Locate the cell with the specified text and output its (x, y) center coordinate. 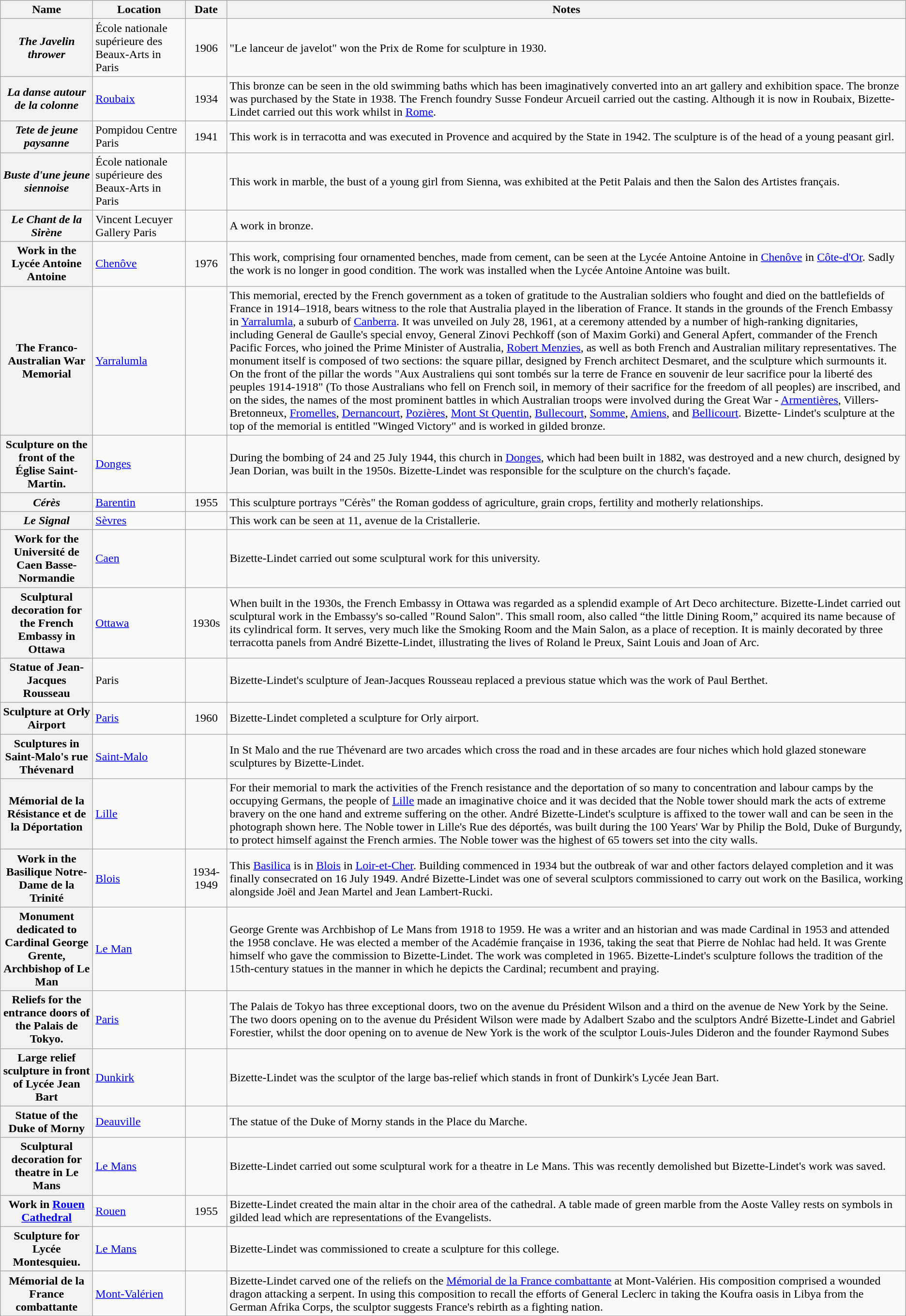
Work in the Lycée Antoine Antoine (46, 264)
Le Signal (46, 520)
Sculpture for Lycée Montesquieu. (46, 1249)
Location (139, 10)
Blois (139, 878)
Deauville (139, 1122)
Bizette-Lindet's sculpture of Jean-Jacques Rousseau replaced a previous statue which was the work of Paul Berthet. (566, 681)
1976 (206, 264)
Sculptures in Saint-Malo's rue Thévenard (46, 756)
Dunkirk (139, 1077)
Sculptural decoration for theatre in Le Mans (46, 1166)
Bizette-Lindet completed a sculpture for Orly airport. (566, 718)
Le Man (139, 949)
Sculpture on the front of the Église Saint-Martin. (46, 464)
Lille (139, 814)
Donges (139, 464)
Sculpture at Orly Airport (46, 718)
Bizette-Lindet carried out some sculptural work for a theatre in Le Mans. This was recently demolished but Bizette-Lindet's work was saved. (566, 1166)
1941 (206, 136)
This work can be seen at 11, avenue de la Cristallerie. (566, 520)
Cérès (46, 502)
Saint-Malo (139, 756)
1934-1949 (206, 878)
Pompidou Centre Paris (139, 136)
This work is in terracotta and was executed in Provence and acquired by the State in 1942. The sculpture is of the head of a young peasant girl. (566, 136)
Le Chant de la Sirène (46, 226)
1934 (206, 99)
This sculpture portrays "Cérès" the Roman goddess of agriculture, grain crops, fertility and motherly relationships. (566, 502)
Yarralumla (139, 361)
Vincent Lecuyer Gallery Paris (139, 226)
Name (46, 10)
Work in the Basilique Notre-Dame de la Trinité (46, 878)
Large relief sculpture in front of Lycée Jean Bart (46, 1077)
Buste d'une jeune siennoise (46, 181)
Bizette-Lindet carried out some sculptural work for this university. (566, 559)
Roubaix (139, 99)
Ottawa (139, 623)
Mémorial de la France combattante (46, 1293)
The Javelin thrower (46, 47)
This work in marble, the bust of a young girl from Sienna, was exhibited at the Petit Palais and then the Salon des Artistes français. (566, 181)
La danse autour de la colonne (46, 99)
Bizette-Lindet was commissioned to create a sculpture for this college. (566, 1249)
A work in bronze. (566, 226)
Rouen (139, 1211)
1906 (206, 47)
Work for the Université de Caen Basse-Normandie (46, 559)
Sculptural decoration for the French Embassy in Ottawa (46, 623)
1960 (206, 718)
Statue of the Duke of Morny (46, 1122)
Monument dedicated to Cardinal George Grente, Archbishop of Le Man (46, 949)
Sèvres (139, 520)
Mont-Valérien (139, 1293)
Tete de jeune paysanne (46, 136)
Work in Rouen Cathedral (46, 1211)
Notes (566, 10)
The Franco-Australian War Memorial (46, 361)
"Le lanceur de javelot" won the Prix de Rome for sculpture in 1930. (566, 47)
Chenôve (139, 264)
The statue of the Duke of Morny stands in the Place du Marche. (566, 1122)
Bizette-Lindet was the sculptor of the large bas-relief which stands in front of Dunkirk's Lycée Jean Bart. (566, 1077)
Statue of Jean-Jacques Rousseau (46, 681)
Reliefs for the entrance doors of the Palais de Tokyo. (46, 1019)
Caen (139, 559)
Mémorial de la Résistance et de la Déportation (46, 814)
Barentin (139, 502)
1930s (206, 623)
Date (206, 10)
